Provide the (X, Y) coordinate of the cell's center where the given text is located.  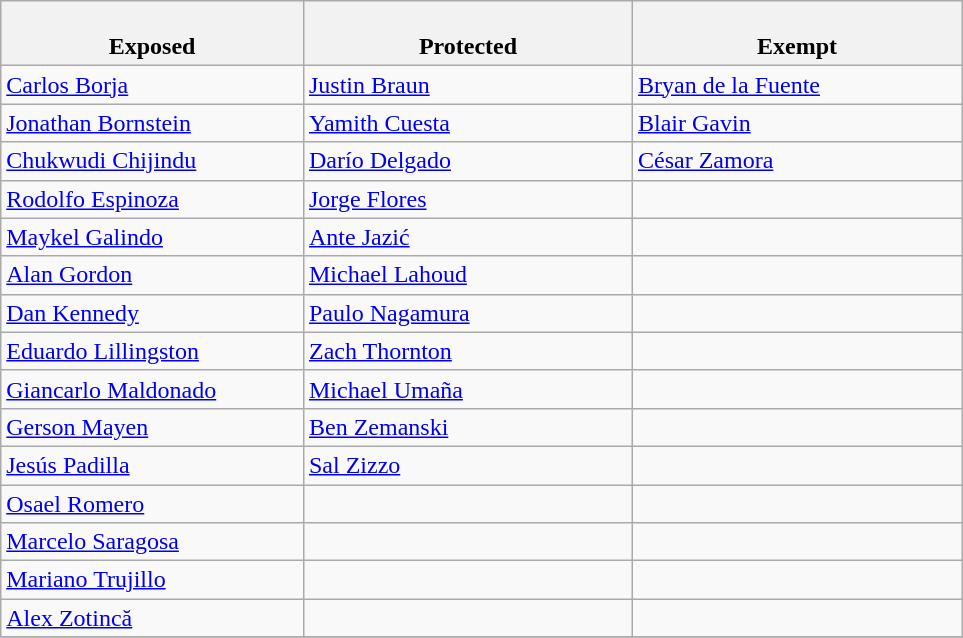
Eduardo Lillingston (152, 351)
Ben Zemanski (468, 427)
Exposed (152, 34)
Justin Braun (468, 85)
Jesús Padilla (152, 465)
Exempt (798, 34)
Jonathan Bornstein (152, 123)
Alex Zotincă (152, 618)
Gerson Mayen (152, 427)
Alan Gordon (152, 275)
Rodolfo Espinoza (152, 199)
Dan Kennedy (152, 313)
Michael Lahoud (468, 275)
Darío Delgado (468, 161)
César Zamora (798, 161)
Marcelo Saragosa (152, 542)
Yamith Cuesta (468, 123)
Ante Jazić (468, 237)
Zach Thornton (468, 351)
Protected (468, 34)
Michael Umaña (468, 389)
Chukwudi Chijindu (152, 161)
Carlos Borja (152, 85)
Jorge Flores (468, 199)
Maykel Galindo (152, 237)
Paulo Nagamura (468, 313)
Blair Gavin (798, 123)
Mariano Trujillo (152, 580)
Osael Romero (152, 503)
Bryan de la Fuente (798, 85)
Sal Zizzo (468, 465)
Giancarlo Maldonado (152, 389)
